Pinpoint the cell where the given text exists, returning its [X, Y] midpoint coordinate. 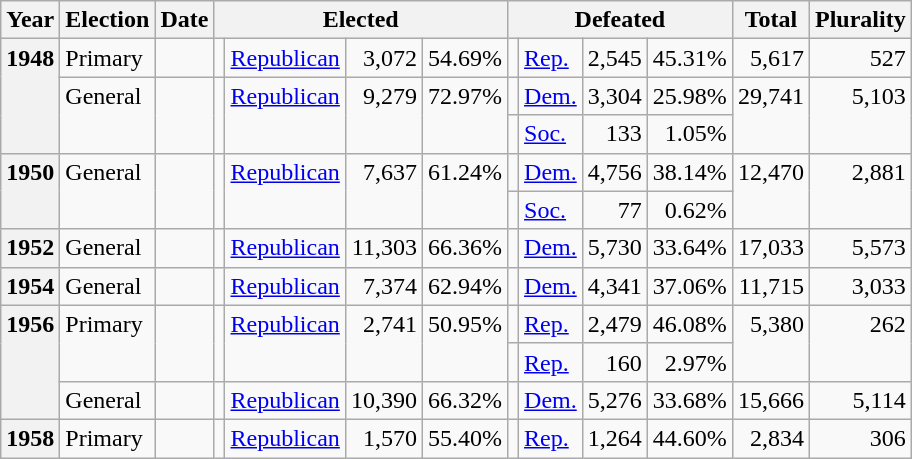
1,570 [384, 438]
1.05% [690, 134]
1958 [30, 438]
77 [614, 210]
10,390 [384, 400]
7,374 [384, 286]
1,264 [614, 438]
15,666 [770, 400]
29,741 [770, 115]
33.64% [690, 248]
17,033 [770, 248]
1956 [30, 362]
44.60% [690, 438]
3,304 [614, 96]
5,573 [860, 248]
160 [614, 362]
2.97% [690, 362]
262 [860, 343]
1952 [30, 248]
5,380 [770, 343]
1950 [30, 191]
527 [860, 58]
11,303 [384, 248]
3,072 [384, 58]
5,617 [770, 58]
50.95% [464, 343]
0.62% [690, 210]
55.40% [464, 438]
Total [770, 20]
5,103 [860, 115]
5,276 [614, 400]
7,637 [384, 191]
Defeated [620, 20]
54.69% [464, 58]
2,834 [770, 438]
1948 [30, 96]
2,881 [860, 191]
Elected [361, 20]
4,756 [614, 172]
3,033 [860, 286]
38.14% [690, 172]
62.94% [464, 286]
11,715 [770, 286]
Date [184, 20]
133 [614, 134]
1954 [30, 286]
72.97% [464, 115]
61.24% [464, 191]
45.31% [690, 58]
37.06% [690, 286]
Election [108, 20]
25.98% [690, 96]
2,479 [614, 324]
2,545 [614, 58]
46.08% [690, 324]
Year [30, 20]
2,741 [384, 343]
5,730 [614, 248]
306 [860, 438]
Plurality [860, 20]
5,114 [860, 400]
33.68% [690, 400]
12,470 [770, 191]
66.32% [464, 400]
9,279 [384, 115]
4,341 [614, 286]
66.36% [464, 248]
